From the cell containing the given text, extract its center point as (x, y) coordinate. 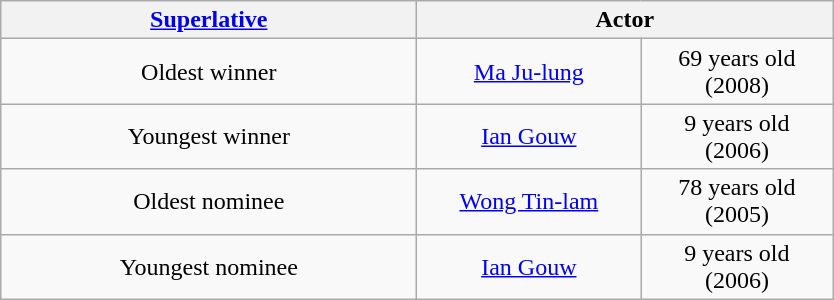
Actor (625, 20)
Oldest winner (209, 72)
69 years old(2008) (737, 72)
Superlative (209, 20)
Oldest nominee (209, 202)
Wong Tin-lam (529, 202)
Ma Ju-lung (529, 72)
Youngest nominee (209, 266)
78 years old(2005) (737, 202)
Youngest winner (209, 136)
